Provide the (x, y) coordinate of the cell's center where the given text is located.  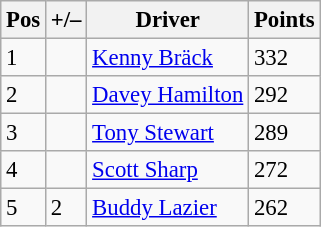
Tony Stewart (168, 133)
Kenny Bräck (168, 58)
5 (24, 208)
Scott Sharp (168, 170)
Points (284, 20)
Pos (24, 20)
272 (284, 170)
3 (24, 133)
262 (284, 208)
289 (284, 133)
4 (24, 170)
Davey Hamilton (168, 95)
Buddy Lazier (168, 208)
292 (284, 95)
332 (284, 58)
Driver (168, 20)
1 (24, 58)
+/– (66, 20)
